Extract the [x, y] coordinate from the center of the cell holding the provided text.  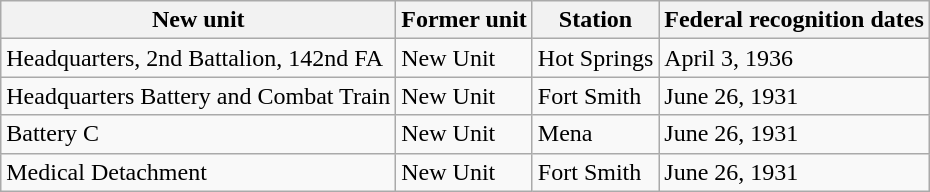
Federal recognition dates [794, 20]
Station [595, 20]
Battery C [198, 134]
New unit [198, 20]
Former unit [464, 20]
Hot Springs [595, 58]
Medical Detachment [198, 172]
Mena [595, 134]
Headquarters Battery and Combat Train [198, 96]
April 3, 1936 [794, 58]
Headquarters, 2nd Battalion, 142nd FA [198, 58]
